Detect which cell encompasses the target text, then output its [x, y] center coordinate. 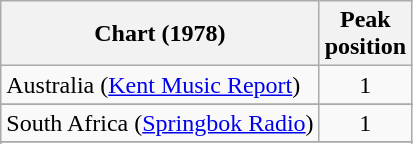
Chart (1978) [160, 34]
Australia (Kent Music Report) [160, 85]
South Africa (Springbok Radio) [160, 123]
Peakposition [365, 34]
